For the text-containing cell, return its midpoint in [X, Y] coordinate format. 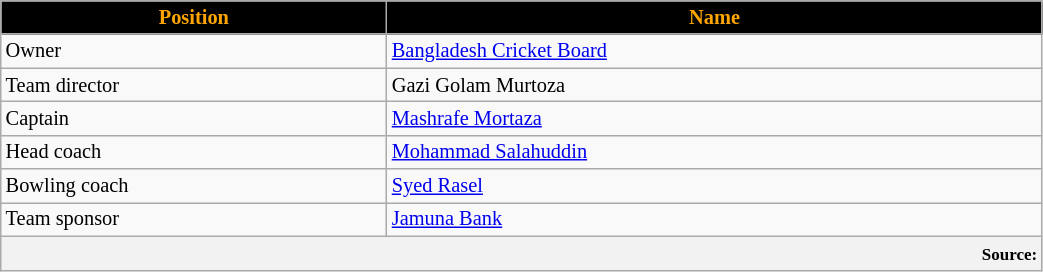
Bangladesh Cricket Board [714, 51]
Team sponsor [194, 219]
Jamuna Bank [714, 219]
Syed Rasel [714, 186]
Mohammad Salahuddin [714, 152]
Gazi Golam Murtoza [714, 85]
Bowling coach [194, 186]
Owner [194, 51]
Team director [194, 85]
Source: [522, 253]
Name [714, 17]
Position [194, 17]
Captain [194, 118]
Head coach [194, 152]
Mashrafe Mortaza [714, 118]
